Scan for the cell matching the given text and deliver its [X, Y] coordinate at center. 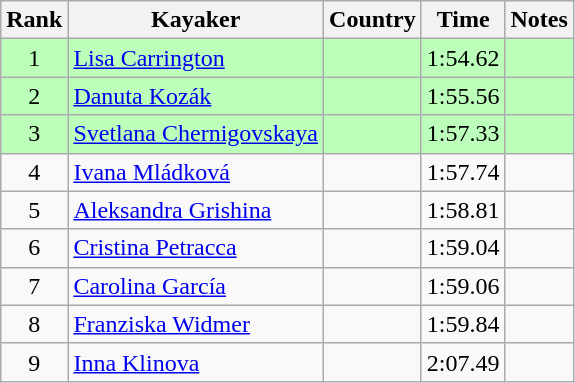
Kayaker [196, 20]
1 [34, 58]
Carolina García [196, 286]
1:55.56 [463, 96]
Time [463, 20]
8 [34, 324]
Inna Klinova [196, 362]
2:07.49 [463, 362]
Franziska Widmer [196, 324]
Lisa Carrington [196, 58]
Danuta Kozák [196, 96]
Notes [539, 20]
9 [34, 362]
7 [34, 286]
Svetlana Chernigovskaya [196, 134]
Ivana Mládková [196, 172]
Rank [34, 20]
1:59.84 [463, 324]
1:59.06 [463, 286]
1:57.74 [463, 172]
3 [34, 134]
5 [34, 210]
1:54.62 [463, 58]
2 [34, 96]
Cristina Petracca [196, 248]
Aleksandra Grishina [196, 210]
4 [34, 172]
1:57.33 [463, 134]
1:59.04 [463, 248]
1:58.81 [463, 210]
6 [34, 248]
Country [373, 20]
